Output the (x, y) coordinate of the center of the cell containing the given text.  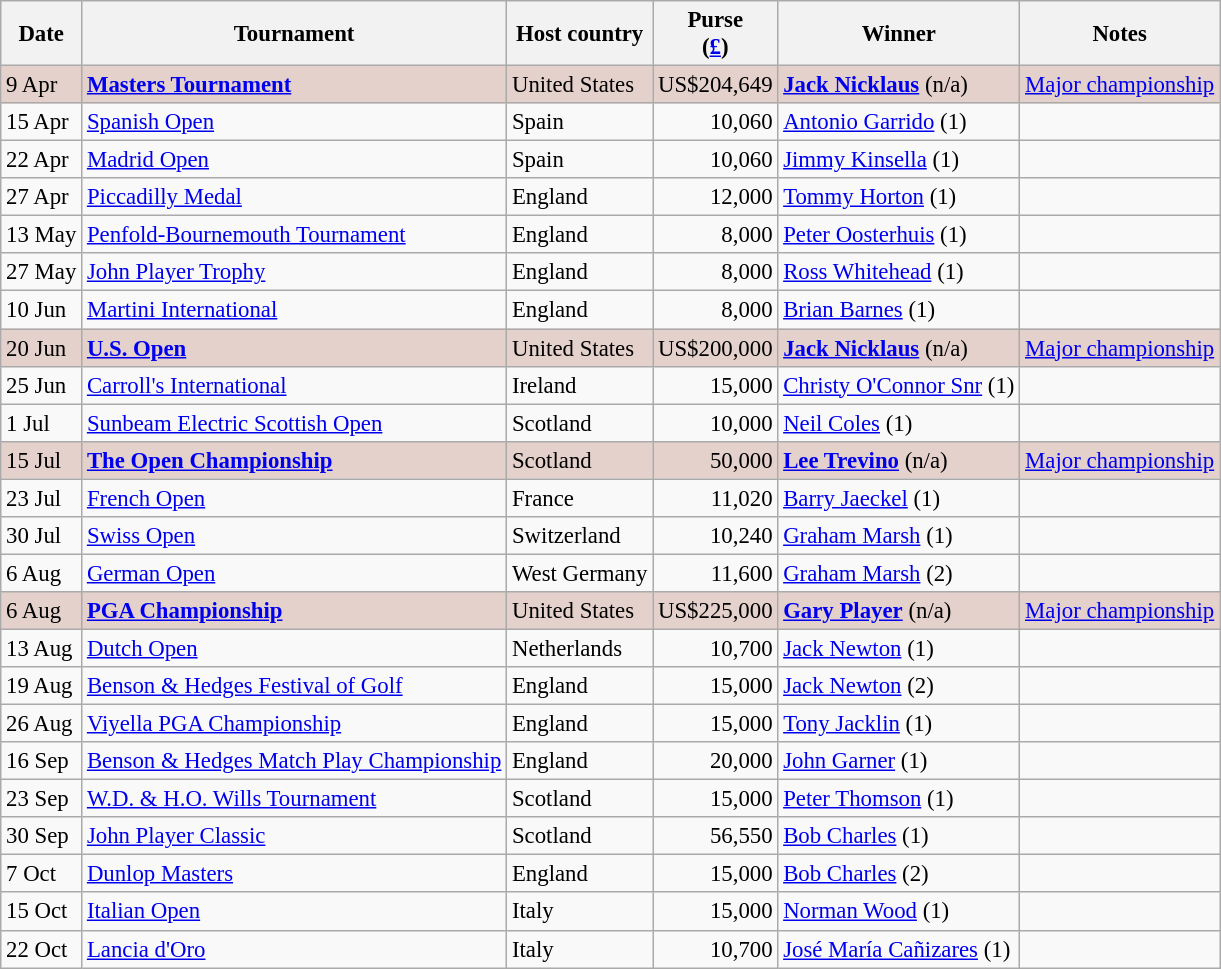
20,000 (716, 761)
12,000 (716, 197)
10 Jun (42, 310)
Peter Thomson (1) (899, 799)
50,000 (716, 460)
11,600 (716, 573)
Tony Jacklin (1) (899, 724)
23 Sep (42, 799)
30 Jul (42, 536)
56,550 (716, 836)
13 Aug (42, 648)
15 Apr (42, 122)
Jimmy Kinsella (1) (899, 160)
Bob Charles (1) (899, 836)
US$200,000 (716, 348)
19 Aug (42, 686)
26 Aug (42, 724)
Dutch Open (294, 648)
Switzerland (580, 536)
Martini International (294, 310)
The Open Championship (294, 460)
Italian Open (294, 912)
Benson & Hedges Match Play Championship (294, 761)
Lancia d'Oro (294, 949)
Peter Oosterhuis (1) (899, 235)
W.D. & H.O. Wills Tournament (294, 799)
22 Apr (42, 160)
Norman Wood (1) (899, 912)
Antonio Garrido (1) (899, 122)
John Player Trophy (294, 273)
PGA Championship (294, 611)
23 Jul (42, 498)
Viyella PGA Championship (294, 724)
Notes (1120, 34)
Jack Newton (1) (899, 648)
Purse(£) (716, 34)
7 Oct (42, 874)
Jack Newton (2) (899, 686)
Tournament (294, 34)
Dunlop Masters (294, 874)
25 Jun (42, 385)
Ross Whitehead (1) (899, 273)
Tommy Horton (1) (899, 197)
Graham Marsh (2) (899, 573)
Date (42, 34)
Barry Jaeckel (1) (899, 498)
1 Jul (42, 423)
10,000 (716, 423)
US$204,649 (716, 85)
Lee Trevino (n/a) (899, 460)
11,020 (716, 498)
John Garner (1) (899, 761)
16 Sep (42, 761)
Ireland (580, 385)
15 Oct (42, 912)
20 Jun (42, 348)
22 Oct (42, 949)
US$225,000 (716, 611)
9 Apr (42, 85)
Sunbeam Electric Scottish Open (294, 423)
Host country (580, 34)
27 May (42, 273)
10,240 (716, 536)
Swiss Open (294, 536)
Christy O'Connor Snr (1) (899, 385)
Benson & Hedges Festival of Golf (294, 686)
West Germany (580, 573)
Gary Player (n/a) (899, 611)
Carroll's International (294, 385)
Winner (899, 34)
Graham Marsh (1) (899, 536)
John Player Classic (294, 836)
30 Sep (42, 836)
Bob Charles (2) (899, 874)
Spanish Open (294, 122)
Piccadilly Medal (294, 197)
Penfold-Bournemouth Tournament (294, 235)
French Open (294, 498)
France (580, 498)
27 Apr (42, 197)
Netherlands (580, 648)
U.S. Open (294, 348)
José María Cañizares (1) (899, 949)
Madrid Open (294, 160)
Masters Tournament (294, 85)
Brian Barnes (1) (899, 310)
13 May (42, 235)
Neil Coles (1) (899, 423)
German Open (294, 573)
15 Jul (42, 460)
